Extract the (X, Y) coordinate from the center of the cell holding the provided text.  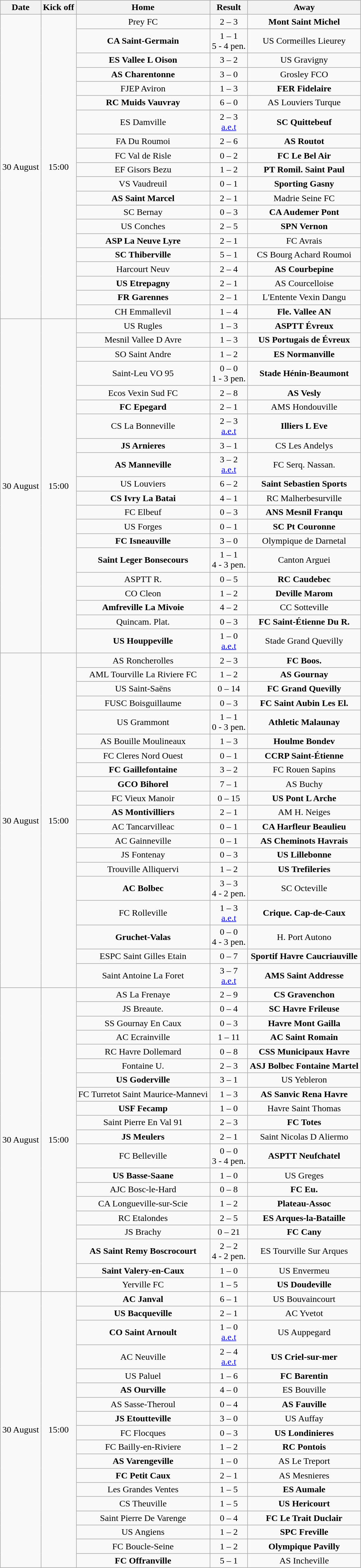
US Criel-sur-mer (304, 1357)
3 – 2 a.e.t (229, 465)
AS Cheminots Havrais (304, 841)
US Angiens (143, 1532)
Deville Marom (304, 593)
AS Courbepine (304, 269)
US Envermeu (304, 1271)
AS Louviers Turque (304, 103)
US Gravigny (304, 60)
AMS Hondouville (304, 407)
FC Rouen Sapins (304, 770)
Date (21, 7)
SPN Vernon (304, 227)
FC Gaillefontaine (143, 770)
FC Grand Quevilly (304, 688)
JS Fontenay (143, 855)
AS Vesly (304, 393)
USF Fecamp (143, 1108)
CS Les Andelys (304, 445)
0 – 21 (229, 1232)
ES Arques-la-Bataille (304, 1218)
3 – 7 a.e.t (229, 975)
SC Quittebeuf (304, 122)
PT Romil. Saint Paul (304, 169)
AS Roncherolles (143, 660)
Ecos Vexin Sud FC (143, 393)
AS Gournay (304, 674)
VS Vaudreuil (143, 184)
Olympique de Darnetal (304, 541)
AC Gainneville (143, 841)
US Basse-Saane (143, 1175)
US Hericourt (304, 1504)
FC Boucle-Seine (143, 1546)
AS Charentonne (143, 74)
AC Ecrainville (143, 1037)
0 – 0 3 - 4 pen. (229, 1156)
SC Pt Couronne (304, 527)
Havre Mont Gailla (304, 1023)
Mesnil Vallee D Avre (143, 340)
FC Belleville (143, 1156)
AS Fauville (304, 1404)
ES Damville (143, 122)
2 – 8 (229, 393)
1 – 6 (229, 1376)
ES Bouville (304, 1390)
2 – 9 (229, 995)
FA Du Roumoi (143, 141)
H. Port Autono (304, 937)
CA Longueville-sur-Scie (143, 1203)
L'Entente Vexin Dangu (304, 297)
US Bacqueville (143, 1313)
AMS Saint Addresse (304, 975)
US Saint-Saëns (143, 688)
US Forges (143, 527)
0 – 7 (229, 956)
FC Avrais (304, 241)
CA Audemer Pont (304, 212)
4 – 0 (229, 1390)
CS Ivry La Batai (143, 498)
Crique. Cap-de-Caux (304, 913)
Plateau-Assoc (304, 1203)
JS Brachy (143, 1232)
AC Saint Romain (304, 1037)
Gruchet-Valas (143, 937)
US Pont L Arche (304, 798)
SPC Freville (304, 1532)
ASPTT Évreux (304, 326)
CH Emmallevil (143, 312)
Sporting Gasny (304, 184)
US Rugles (143, 326)
SC Octeville (304, 888)
ASPTT Neufchatel (304, 1156)
AS Saint Marcel (143, 198)
FC Rolleville (143, 913)
US Cormeilles Lieurey (304, 41)
Saint Pierre En Val 91 (143, 1122)
US Portugais de Évreux (304, 340)
US Grammont (143, 722)
FC Le Trait Duclair (304, 1518)
FC Vieux Manoir (143, 798)
4 – 1 (229, 498)
FC Cany (304, 1232)
RC Pontois (304, 1447)
ANS Mesnil Franqu (304, 512)
0 – 0 1 - 3 pen. (229, 373)
SC Thiberville (143, 255)
FJEP Aviron (143, 88)
AS Saint Remy Boscrocourt (143, 1252)
US Doudeville (304, 1285)
6 – 2 (229, 484)
2 – 4 (229, 269)
AC Tancarvilleac (143, 827)
CA Harfleur Beaulieu (304, 827)
CO Cleon (143, 593)
0 – 5 (229, 579)
Saint Sebastien Sports (304, 484)
RC Caudebec (304, 579)
2 – 4 a.e.t (229, 1357)
FC Flocques (143, 1433)
Stade Hénin-Beaumont (304, 373)
AS Incheville (304, 1561)
Madrie Seine FC (304, 198)
US Greges (304, 1175)
Saint Antoine La Foret (143, 975)
US Bouvaincourt (304, 1299)
3 – 3 4 - 2 pen. (229, 888)
CCRP Saint-Étienne (304, 756)
US Houppeville (143, 641)
FC Boos. (304, 660)
GCO Bihorel (143, 784)
FC Epegard (143, 407)
AS Courcelloise (304, 283)
Saint Valery-en-Caux (143, 1271)
FC Cleres Nord Ouest (143, 756)
FC Saint-Étienne Du R. (304, 622)
AS Varengeville (143, 1461)
CS Bourg Achard Roumoi (304, 255)
Illiers L Eve (304, 426)
AC Bolbec (143, 888)
AS Buchy (304, 784)
AJC Bosc-le-Hard (143, 1189)
AS Manneville (143, 465)
FR Garennes (143, 297)
JS Etoutteville (143, 1418)
US Trefileries (304, 869)
ES Vallee L Oison (143, 60)
AS Routot (304, 141)
JS Meulers (143, 1137)
US Yebleron (304, 1080)
FC Turretot Saint Maurice-Mannevi (143, 1094)
Sportif Havre Caucriauville (304, 956)
ES Aumale (304, 1490)
1 – 1 4 - 3 pen. (229, 560)
Amfreville La Mivoie (143, 607)
2 – 2 4 - 2 pen. (229, 1252)
Fle. Vallee AN (304, 312)
RC Muids Vauvray (143, 103)
AC Janval (143, 1299)
Kick off (59, 7)
1 – 1 0 - 3 pen. (229, 722)
SS Gournay En Caux (143, 1023)
AS Sasse-Theroul (143, 1404)
ES Normanville (304, 354)
0 – 14 (229, 688)
1 – 3 a.e.t (229, 913)
CO Saint Arnoult (143, 1332)
CC Sotteville (304, 607)
AS Sanvic Rena Havre (304, 1094)
Saint Pierre De Varenge (143, 1518)
FC Offranville (143, 1561)
AML Tourville La Riviere FC (143, 674)
RC Havre Dollemard (143, 1052)
0 – 0 4 - 3 pen. (229, 937)
US Auppegard (304, 1332)
Olympique Pavilly (304, 1546)
Away (304, 7)
AS Montivilliers (143, 812)
2 – 6 (229, 141)
ASJ Bolbec Fontaine Martel (304, 1066)
1 – 4 (229, 312)
US Etrepagny (143, 283)
0 – 15 (229, 798)
CS La Bonneville (143, 426)
7 – 1 (229, 784)
FC Petit Caux (143, 1475)
FC Val de Risle (143, 155)
0 – 2 (229, 155)
Houlme Bondev (304, 741)
Prey FC (143, 22)
4 – 2 (229, 607)
RC Etalondes (143, 1218)
CSS Municipaux Havre (304, 1052)
FER Fidelaire (304, 88)
AS Mesnieres (304, 1475)
FC Barentin (304, 1376)
Fontaine U. (143, 1066)
Canton Arguei (304, 560)
US Paluel (143, 1376)
FUSC Boisguillaume (143, 703)
US Goderville (143, 1080)
AS Le Treport (304, 1461)
ESPC Saint Gilles Etain (143, 956)
1 – 11 (229, 1037)
Havre Saint Thomas (304, 1108)
FC Isneauville (143, 541)
Les Grandes Ventes (143, 1490)
FC Totes (304, 1122)
FC Le Bel Air (304, 155)
JS Breaute. (143, 1009)
RC Malherbesurville (304, 498)
FC Serq. Nassan. (304, 465)
US Londinieres (304, 1433)
Saint-Leu VO 95 (143, 373)
Mont Saint Michel (304, 22)
SO Saint Andre (143, 354)
Grosley FCO (304, 74)
CS Theuville (143, 1504)
US Louviers (143, 484)
JS Arnieres (143, 445)
AS Ourville (143, 1390)
SC Bernay (143, 212)
6 – 1 (229, 1299)
AC Yvetot (304, 1313)
Athletic Malaunay (304, 722)
FC Eu. (304, 1189)
6 – 0 (229, 103)
Saint Nicolas D Aliermo (304, 1137)
AC Neuville (143, 1357)
Harcourt Neuv (143, 269)
Saint Leger Bonsecours (143, 560)
US Conches (143, 227)
CA Saint-Germain (143, 41)
EF Gisors Bezu (143, 169)
AS La Frenaye (143, 995)
FC Saint Aubin Les El. (304, 703)
Result (229, 7)
SC Havre Frileuse (304, 1009)
ASPTT R. (143, 579)
AM H. Neiges (304, 812)
Quincam. Plat. (143, 622)
US Lillebonne (304, 855)
FC Elbeuf (143, 512)
US Auffay (304, 1418)
Home (143, 7)
Yerville FC (143, 1285)
CS Gravenchon (304, 995)
ES Tourville Sur Arques (304, 1252)
AS Bouille Moulineaux (143, 741)
Trouville Alliquervi (143, 869)
ASP La Neuve Lyre (143, 241)
1 – 1 5 - 4 pen. (229, 41)
Stade Grand Quevilly (304, 641)
FC Bailly-en-Riviere (143, 1447)
